Detect which cell encompasses the target text, then output its [X, Y] center coordinate. 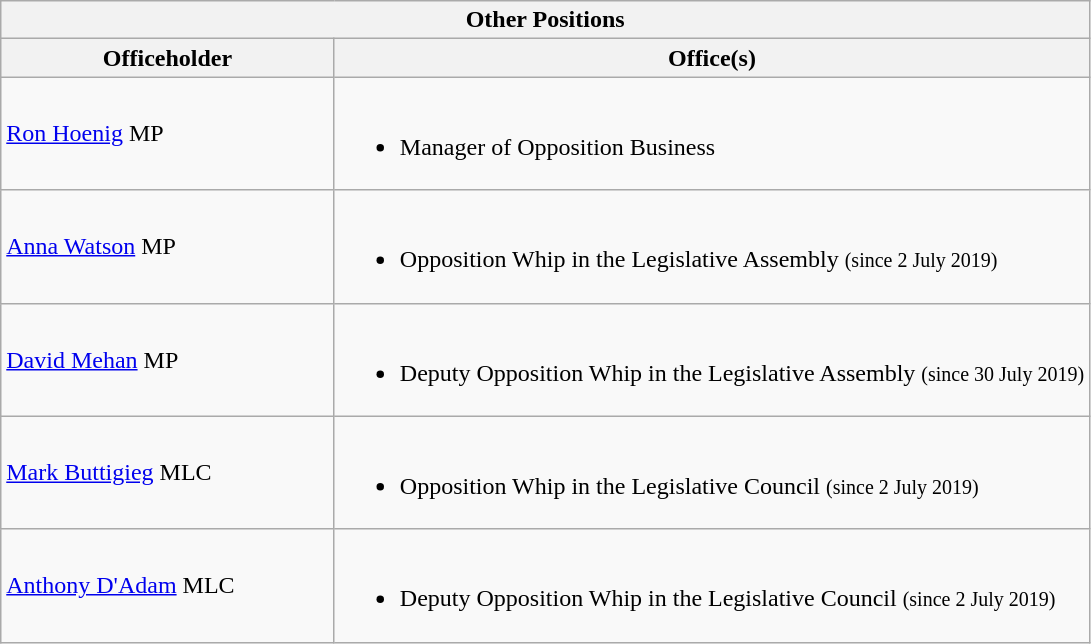
Anthony D'Adam MLC [168, 586]
Mark Buttigieg MLC [168, 472]
Office(s) [712, 58]
Officeholder [168, 58]
Anna Watson MP [168, 246]
David Mehan MP [168, 360]
Deputy Opposition Whip in the Legislative Assembly (since 30 July 2019) [712, 360]
Opposition Whip in the Legislative Council (since 2 July 2019) [712, 472]
Deputy Opposition Whip in the Legislative Council (since 2 July 2019) [712, 586]
Opposition Whip in the Legislative Assembly (since 2 July 2019) [712, 246]
Other Positions [546, 20]
Manager of Opposition Business [712, 134]
Ron Hoenig MP [168, 134]
